From the cell containing the given text, extract its center point as (x, y) coordinate. 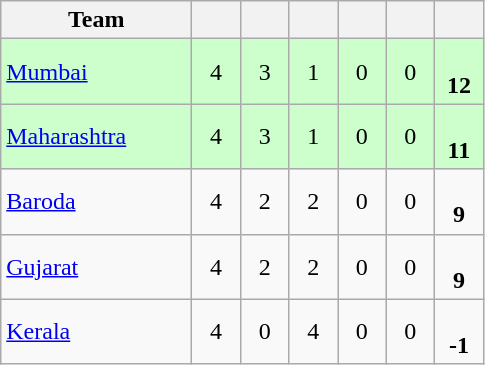
-1 (460, 332)
Gujarat (96, 266)
12 (460, 72)
11 (460, 136)
Team (96, 20)
Baroda (96, 202)
Maharashtra (96, 136)
Mumbai (96, 72)
Kerala (96, 332)
